Return the (x, y) coordinate for the center point of the cell that contains the specified text.  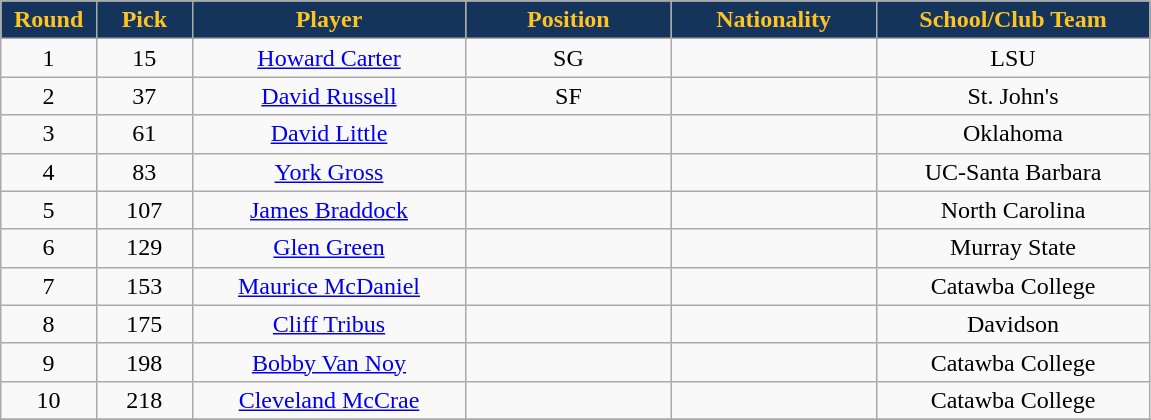
107 (144, 210)
1 (49, 58)
Position (568, 20)
School/Club Team (1013, 20)
218 (144, 400)
61 (144, 134)
37 (144, 96)
8 (49, 324)
York Gross (329, 172)
Player (329, 20)
SG (568, 58)
153 (144, 286)
North Carolina (1013, 210)
David Russell (329, 96)
Nationality (774, 20)
5 (49, 210)
2 (49, 96)
175 (144, 324)
Glen Green (329, 248)
Howard Carter (329, 58)
Bobby Van Noy (329, 362)
83 (144, 172)
9 (49, 362)
Cliff Tribus (329, 324)
James Braddock (329, 210)
Cleveland McCrae (329, 400)
129 (144, 248)
198 (144, 362)
Davidson (1013, 324)
LSU (1013, 58)
7 (49, 286)
Maurice McDaniel (329, 286)
St. John's (1013, 96)
4 (49, 172)
UC-Santa Barbara (1013, 172)
3 (49, 134)
6 (49, 248)
15 (144, 58)
10 (49, 400)
Murray State (1013, 248)
David Little (329, 134)
SF (568, 96)
Round (49, 20)
Oklahoma (1013, 134)
Pick (144, 20)
